Search for the cell housing the specified text and yield its [x, y] center coordinate. 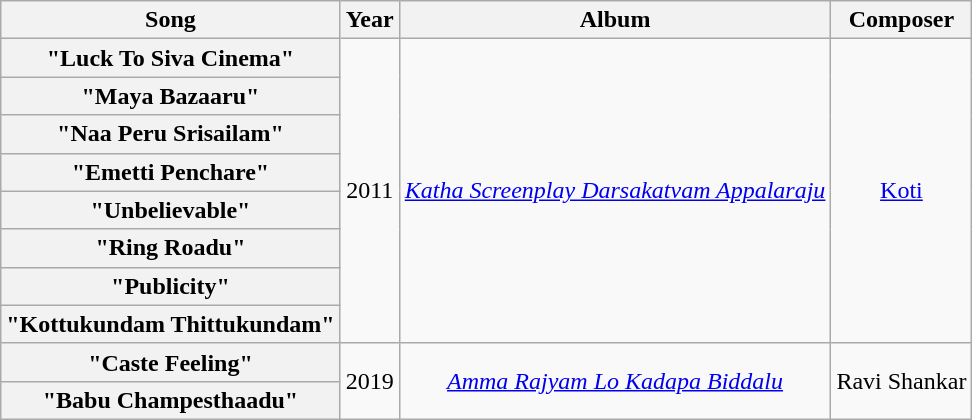
"Publicity" [170, 286]
Katha Screenplay Darsakatvam Appalaraju [615, 191]
"Kottukundam Thittukundam" [170, 324]
2011 [370, 191]
"Luck To Siva Cinema" [170, 58]
"Caste Feeling" [170, 362]
"Babu Champesthaadu" [170, 400]
Amma Rajyam Lo Kadapa Biddalu [615, 381]
"Emetti Penchare" [170, 172]
"Ring Roadu" [170, 248]
Year [370, 20]
Koti [902, 191]
2019 [370, 381]
Ravi Shankar [902, 381]
"Naa Peru Srisailam" [170, 134]
"Unbelievable" [170, 210]
Album [615, 20]
Composer [902, 20]
"Maya Bazaaru" [170, 96]
Song [170, 20]
